Pinpoint the cell where the given text exists, returning its (x, y) midpoint coordinate. 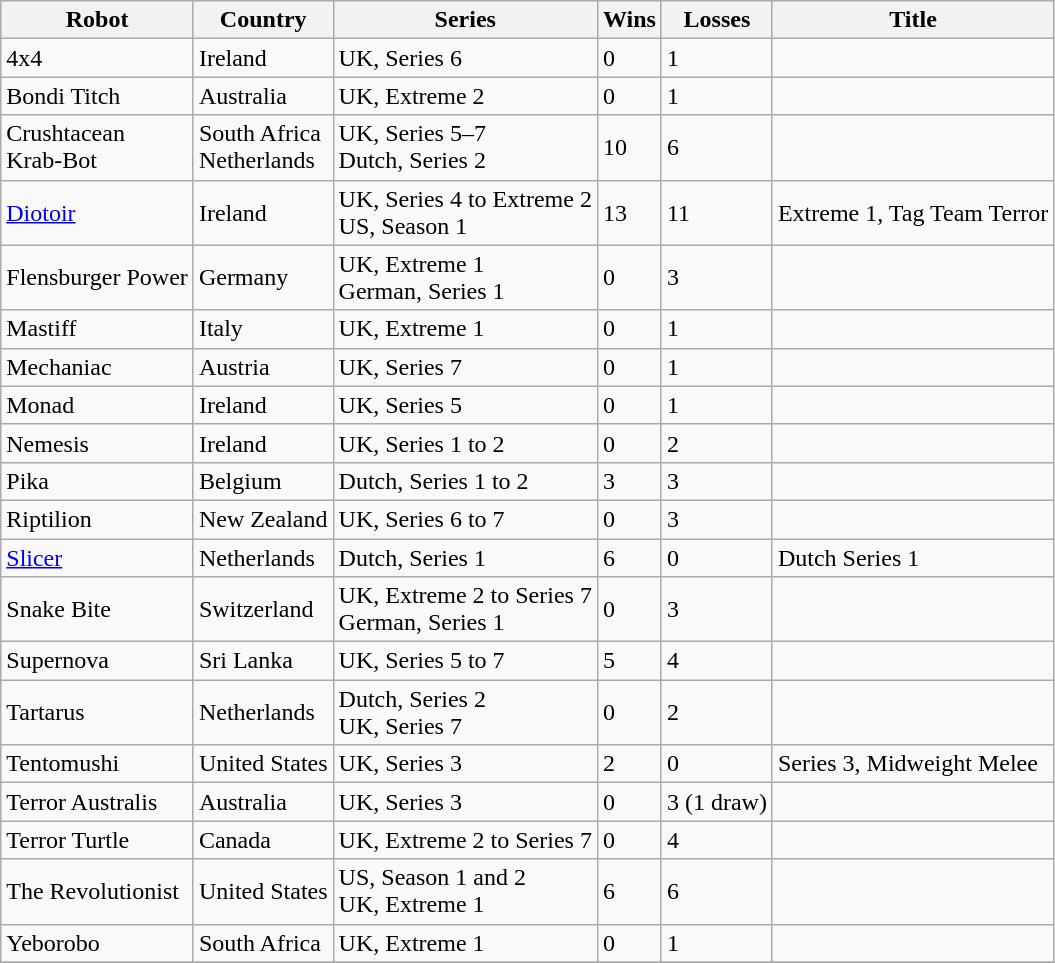
Nemesis (98, 443)
Sri Lanka (263, 661)
Terror Australis (98, 802)
South AfricaNetherlands (263, 148)
Extreme 1, Tag Team Terror (912, 212)
Tentomushi (98, 764)
10 (629, 148)
Belgium (263, 481)
Slicer (98, 557)
UK, Series 5–7Dutch, Series 2 (465, 148)
US, Season 1 and 2UK, Extreme 1 (465, 892)
UK, Extreme 2 (465, 96)
Country (263, 20)
Losses (716, 20)
Dutch, Series 1 to 2 (465, 481)
Series (465, 20)
Robot (98, 20)
13 (629, 212)
Bondi Titch (98, 96)
Yeborobo (98, 943)
South Africa (263, 943)
UK, Series 5 to 7 (465, 661)
The Revolutionist (98, 892)
Dutch Series 1 (912, 557)
Germany (263, 278)
Series 3, Midweight Melee (912, 764)
UK, Series 5 (465, 405)
Monad (98, 405)
Austria (263, 367)
Dutch, Series 1 (465, 557)
Mechaniac (98, 367)
Tartarus (98, 712)
UK, Series 7 (465, 367)
Diotoir (98, 212)
Terror Turtle (98, 840)
5 (629, 661)
UK, Series 6 (465, 58)
Riptilion (98, 519)
UK, Extreme 1German, Series 1 (465, 278)
Mastiff (98, 329)
CrushtaceanKrab-Bot (98, 148)
UK, Extreme 2 to Series 7German, Series 1 (465, 610)
Canada (263, 840)
Supernova (98, 661)
4x4 (98, 58)
Pika (98, 481)
11 (716, 212)
Wins (629, 20)
Dutch, Series 2UK, Series 7 (465, 712)
Switzerland (263, 610)
UK, Series 4 to Extreme 2US, Season 1 (465, 212)
New Zealand (263, 519)
Snake Bite (98, 610)
UK, Series 1 to 2 (465, 443)
UK, Series 6 to 7 (465, 519)
Title (912, 20)
UK, Extreme 2 to Series 7 (465, 840)
Italy (263, 329)
Flensburger Power (98, 278)
3 (1 draw) (716, 802)
